Identify which cell holds the provided text, then report its (x, y) central coordinate. 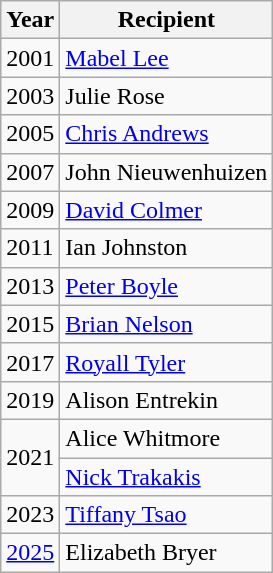
2017 (30, 362)
Brian Nelson (166, 324)
2025 (30, 553)
2005 (30, 134)
Mabel Lee (166, 58)
2015 (30, 324)
John Nieuwenhuizen (166, 172)
Year (30, 20)
Recipient (166, 20)
Royall Tyler (166, 362)
2001 (30, 58)
Alison Entrekin (166, 400)
2009 (30, 210)
Julie Rose (166, 96)
Ian Johnston (166, 248)
2013 (30, 286)
2007 (30, 172)
Alice Whitmore (166, 438)
2021 (30, 457)
2019 (30, 400)
Tiffany Tsao (166, 515)
2003 (30, 96)
2011 (30, 248)
David Colmer (166, 210)
2023 (30, 515)
Chris Andrews (166, 134)
Elizabeth Bryer (166, 553)
Nick Trakakis (166, 477)
Peter Boyle (166, 286)
